Return (x, y) of the center of cell containing provided text 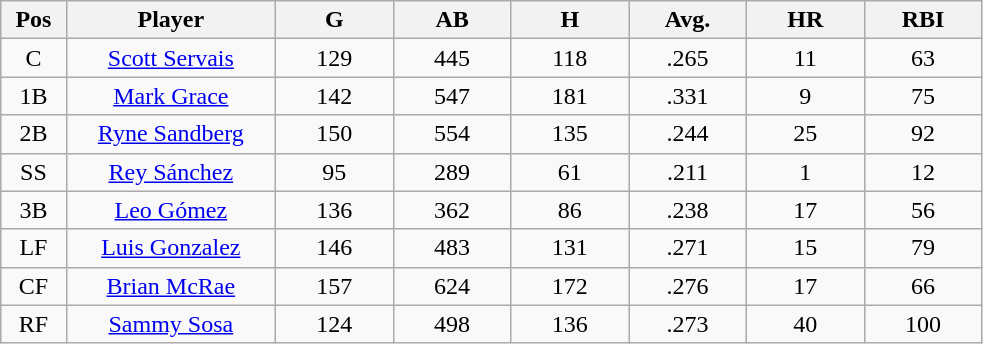
181 (570, 96)
9 (805, 96)
498 (452, 324)
86 (570, 210)
75 (923, 96)
.211 (688, 172)
1 (805, 172)
118 (570, 58)
92 (923, 134)
445 (452, 58)
11 (805, 58)
Rey Sánchez (170, 172)
Mark Grace (170, 96)
150 (334, 134)
LF (34, 248)
12 (923, 172)
362 (452, 210)
135 (570, 134)
15 (805, 248)
Brian McRae (170, 286)
3B (34, 210)
95 (334, 172)
1B (34, 96)
146 (334, 248)
.273 (688, 324)
129 (334, 58)
554 (452, 134)
142 (334, 96)
Pos (34, 20)
2B (34, 134)
.265 (688, 58)
.276 (688, 286)
131 (570, 248)
HR (805, 20)
79 (923, 248)
Scott Servais (170, 58)
157 (334, 286)
63 (923, 58)
66 (923, 286)
RBI (923, 20)
.331 (688, 96)
124 (334, 324)
C (34, 58)
Player (170, 20)
SS (34, 172)
Luis Gonzalez (170, 248)
624 (452, 286)
289 (452, 172)
Avg. (688, 20)
G (334, 20)
547 (452, 96)
.238 (688, 210)
40 (805, 324)
CF (34, 286)
100 (923, 324)
25 (805, 134)
483 (452, 248)
172 (570, 286)
Ryne Sandberg (170, 134)
H (570, 20)
.271 (688, 248)
61 (570, 172)
Leo Gómez (170, 210)
.244 (688, 134)
Sammy Sosa (170, 324)
RF (34, 324)
56 (923, 210)
AB (452, 20)
